Scan for the cell matching the given text and deliver its [X, Y] coordinate at center. 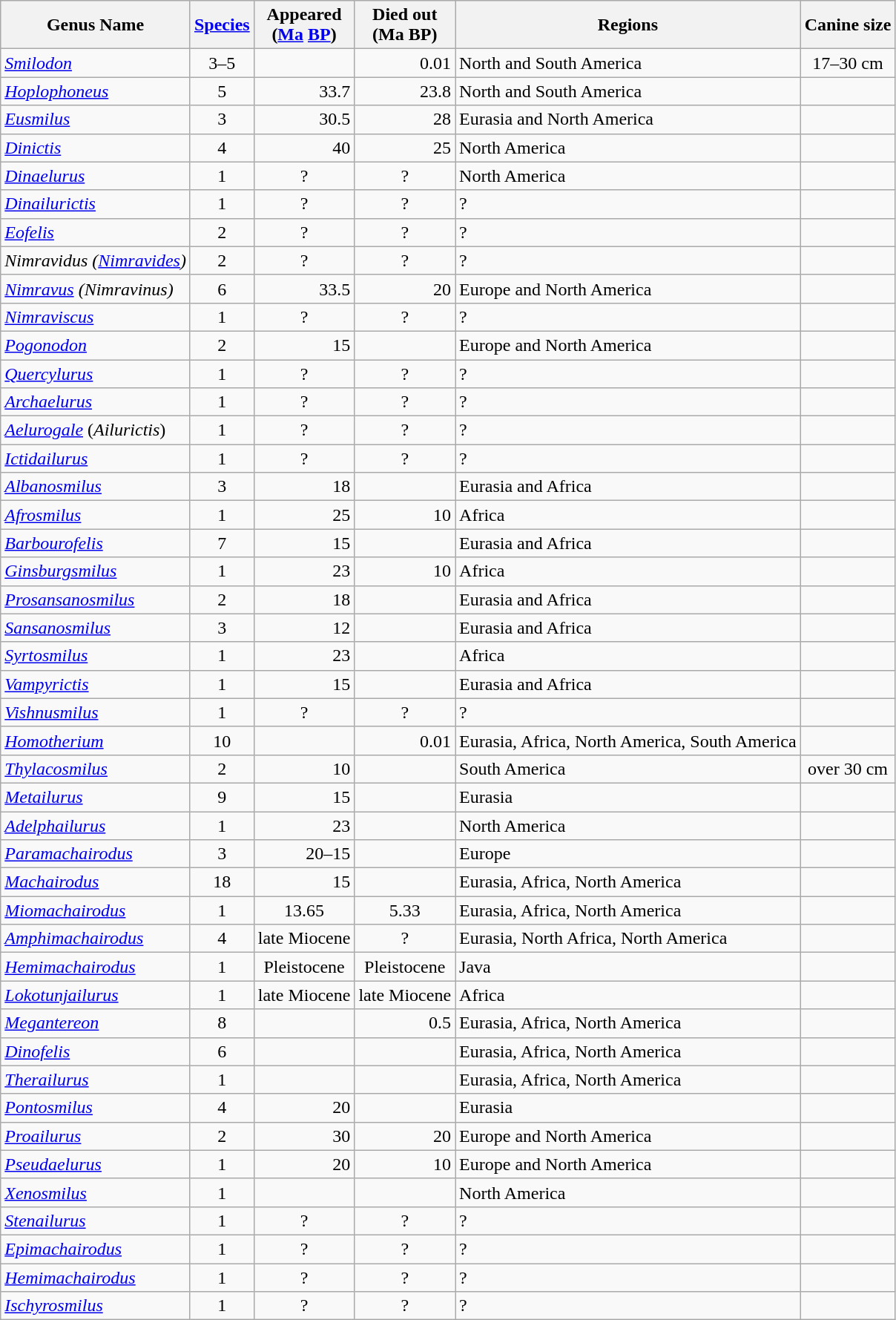
Aelurogale (Ailurictis) [96, 430]
3–5 [222, 63]
Died out(Ma BP) [405, 25]
Adelphailurus [96, 826]
Genus Name [96, 25]
Metailurus [96, 797]
Nimraviscus [96, 317]
Dinailurictis [96, 204]
Homotherium [96, 741]
0.5 [405, 1023]
Sansanosmilus [96, 628]
5 [222, 91]
Eurasia and North America [628, 119]
Miomachairodus [96, 910]
20–15 [304, 854]
Eofelis [96, 232]
Vampyrictis [96, 684]
33.5 [304, 289]
Dinictis [96, 148]
Thylacosmilus [96, 769]
9 [222, 797]
Xenosmilus [96, 1192]
Smilodon [96, 63]
Regions [628, 25]
Barbourofelis [96, 543]
Pseudaelurus [96, 1164]
40 [304, 148]
30.5 [304, 119]
Pontosmilus [96, 1108]
Albanosmilus [96, 487]
Therailurus [96, 1080]
12 [304, 628]
Syrtosmilus [96, 656]
Java [628, 967]
28 [405, 119]
Amphimachairodus [96, 939]
Eurasia, North Africa, North America [628, 939]
23.8 [405, 91]
Appeared(Ma BP) [304, 25]
Ictidailurus [96, 459]
Ischyrosmilus [96, 1306]
Dinofelis [96, 1051]
Vishnusmilus [96, 712]
Eusmilus [96, 119]
Ginsburgsmilus [96, 571]
5.33 [405, 910]
Lokotunjailurus [96, 995]
Proailurus [96, 1136]
Afrosmilus [96, 515]
Quercylurus [96, 373]
Eurasia, Africa, North America, South America [628, 741]
Megantereon [96, 1023]
Europe [628, 854]
17–30 cm [848, 63]
Dinaelurus [96, 176]
Nimravidus (Nimravides) [96, 260]
Nimravus (Nimravinus) [96, 289]
8 [222, 1023]
13.65 [304, 910]
Machairodus [96, 882]
7 [222, 543]
Species [222, 25]
Canine size [848, 25]
Prosansanosmilus [96, 600]
South America [628, 769]
Pogonodon [96, 345]
over 30 cm [848, 769]
Epimachairodus [96, 1249]
Paramachairodus [96, 854]
Hoplophoneus [96, 91]
30 [304, 1136]
33.7 [304, 91]
Stenailurus [96, 1221]
Archaelurus [96, 402]
